Find where the given text appears and provide that cell's center as (X, Y) coordinate. 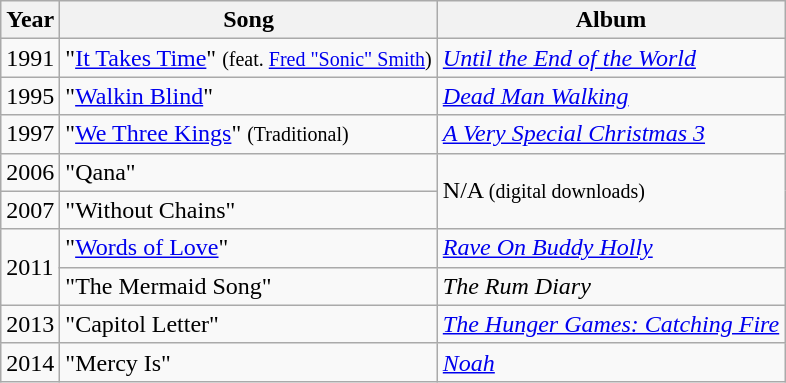
A Very Special Christmas 3 (610, 134)
Until the End of the World (610, 58)
2006 (30, 172)
The Hunger Games: Catching Fire (610, 324)
2013 (30, 324)
"Mercy Is" (248, 362)
1997 (30, 134)
1995 (30, 96)
Noah (610, 362)
Year (30, 20)
2007 (30, 210)
"The Mermaid Song" (248, 286)
Rave On Buddy Holly (610, 248)
"Capitol Letter" (248, 324)
Dead Man Walking (610, 96)
"It Takes Time" (feat. Fred "Sonic" Smith) (248, 58)
"Without Chains" (248, 210)
"Words of Love" (248, 248)
"Walkin Blind" (248, 96)
The Rum Diary (610, 286)
Album (610, 20)
1991 (30, 58)
N/A (digital downloads) (610, 191)
"Qana" (248, 172)
Song (248, 20)
"We Three Kings" (Traditional) (248, 134)
2014 (30, 362)
2011 (30, 267)
